Search for the cell housing the specified text and yield its [X, Y] center coordinate. 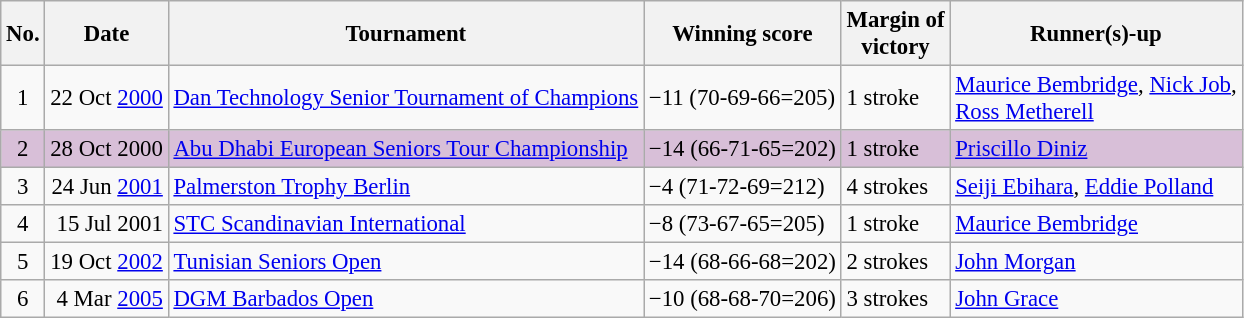
John Morgan [1096, 262]
6 [23, 299]
15 Jul 2001 [106, 224]
2 [23, 149]
Tournament [406, 34]
−8 (73-67-65=205) [743, 224]
4 Mar 2005 [106, 299]
DGM Barbados Open [406, 299]
Runner(s)-up [1096, 34]
4 strokes [896, 187]
1 [23, 98]
STC Scandinavian International [406, 224]
24 Jun 2001 [106, 187]
Seiji Ebihara, Eddie Polland [1096, 187]
−11 (70-69-66=205) [743, 98]
−4 (71-72-69=212) [743, 187]
3 [23, 187]
4 [23, 224]
Maurice Bembridge [1096, 224]
No. [23, 34]
−14 (68-66-68=202) [743, 262]
3 strokes [896, 299]
19 Oct 2002 [106, 262]
−14 (66-71-65=202) [743, 149]
John Grace [1096, 299]
Margin ofvictory [896, 34]
2 strokes [896, 262]
Dan Technology Senior Tournament of Champions [406, 98]
22 Oct 2000 [106, 98]
Abu Dhabi European Seniors Tour Championship [406, 149]
5 [23, 262]
Date [106, 34]
28 Oct 2000 [106, 149]
Winning score [743, 34]
Maurice Bembridge, Nick Job, Ross Metherell [1096, 98]
Palmerston Trophy Berlin [406, 187]
−10 (68-68-70=206) [743, 299]
Priscillo Diniz [1096, 149]
Tunisian Seniors Open [406, 262]
